Pinpoint the cell where the given text exists, returning its (X, Y) midpoint coordinate. 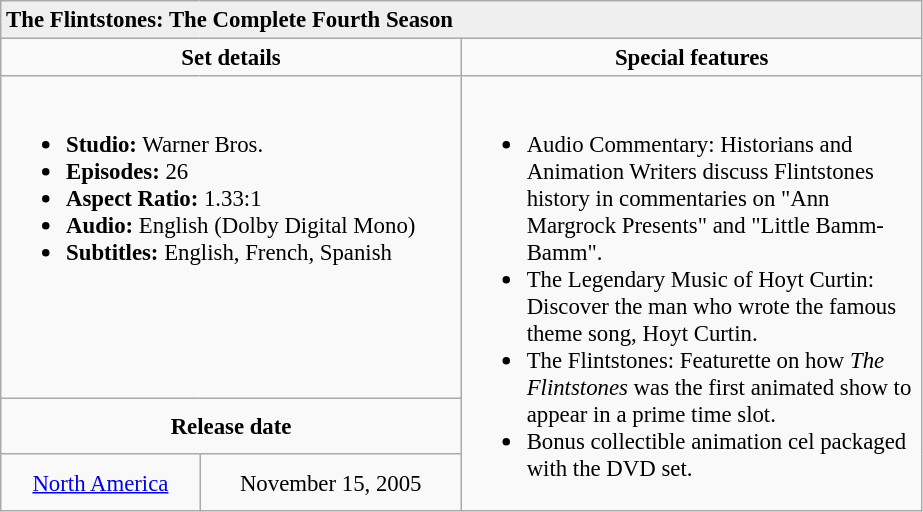
Set details (232, 58)
North America (100, 483)
Release date (232, 427)
Studio: Warner Bros.Episodes: 26Aspect Ratio: 1.33:1Audio: English (Dolby Digital Mono)Subtitles: English, French, Spanish (232, 238)
Special features (692, 58)
November 15, 2005 (330, 483)
The Flintstones: The Complete Fourth Season (462, 20)
